Pinpoint the cell where the given text exists, returning its [x, y] midpoint coordinate. 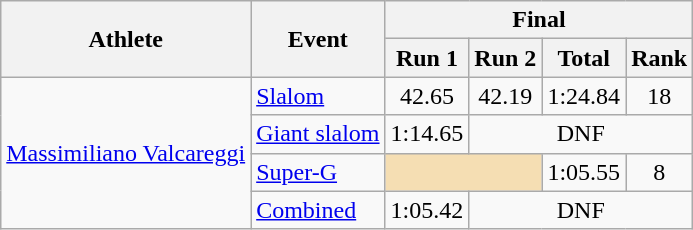
Event [318, 39]
Slalom [318, 96]
Athlete [126, 39]
42.65 [427, 96]
Final [539, 20]
Total [584, 58]
1:05.55 [584, 172]
42.19 [506, 96]
1:14.65 [427, 134]
Giant slalom [318, 134]
1:24.84 [584, 96]
Run 1 [427, 58]
18 [660, 96]
Rank [660, 58]
Massimiliano Valcareggi [126, 153]
1:05.42 [427, 210]
Combined [318, 210]
Super-G [318, 172]
Run 2 [506, 58]
8 [660, 172]
